Provide the (X, Y) coordinate of the cell's center where the given text is located.  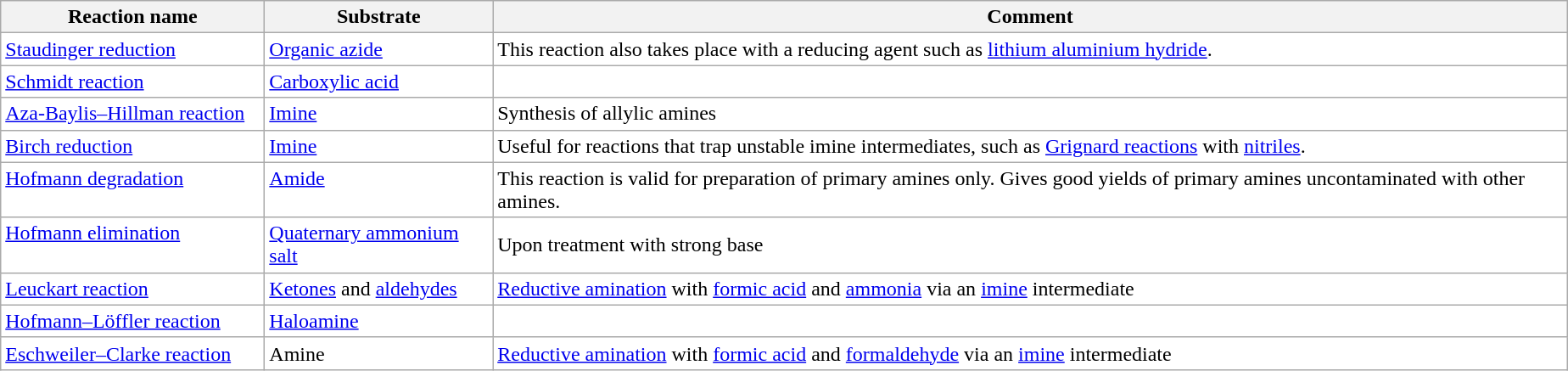
Haloamine (378, 321)
Leuckart reaction (132, 289)
Hofmann degradation (132, 190)
Schmidt reaction (132, 82)
Amide (378, 190)
Reductive amination with formic acid and ammonia via an imine intermediate (1030, 289)
Synthesis of allylic amines (1030, 114)
Upon treatment with strong base (1030, 245)
Carboxylic acid (378, 82)
Organic azide (378, 49)
Ketones and aldehydes (378, 289)
This reaction is valid for preparation of primary amines only. Gives good yields of primary amines uncontaminated with other amines. (1030, 190)
Aza-Baylis–Hillman reaction (132, 114)
Reaction name (132, 17)
Reductive amination with formic acid and formaldehyde via an imine intermediate (1030, 353)
Quaternary ammonium salt (378, 245)
Useful for reactions that trap unstable imine intermediates, such as Grignard reactions with nitriles. (1030, 146)
Eschweiler–Clarke reaction (132, 353)
This reaction also takes place with a reducing agent such as lithium aluminium hydride. (1030, 49)
Hofmann–Löffler reaction (132, 321)
Comment (1030, 17)
Staudinger reduction (132, 49)
Hofmann elimination (132, 245)
Amine (378, 353)
Substrate (378, 17)
Birch reduction (132, 146)
